Provide the [x, y] coordinate of the cell's center where the given text is located.  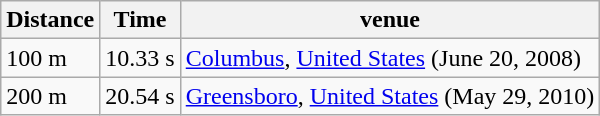
Time [140, 20]
100 m [50, 58]
20.54 s [140, 96]
Columbus, United States (June 20, 2008) [390, 58]
10.33 s [140, 58]
Distance [50, 20]
Greensboro, United States (May 29, 2010) [390, 96]
venue [390, 20]
200 m [50, 96]
